Capture the cell that displays the provided text and extract its (X, Y) central coordinate. 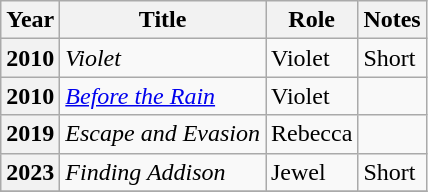
Year (30, 20)
2023 (30, 172)
Jewel (312, 172)
Before the Rain (163, 96)
Title (163, 20)
Escape and Evasion (163, 134)
Finding Addison (163, 172)
Rebecca (312, 134)
2019 (30, 134)
Role (312, 20)
Notes (392, 20)
